Return the (X, Y) coordinate for the center point of the cell that contains the specified text.  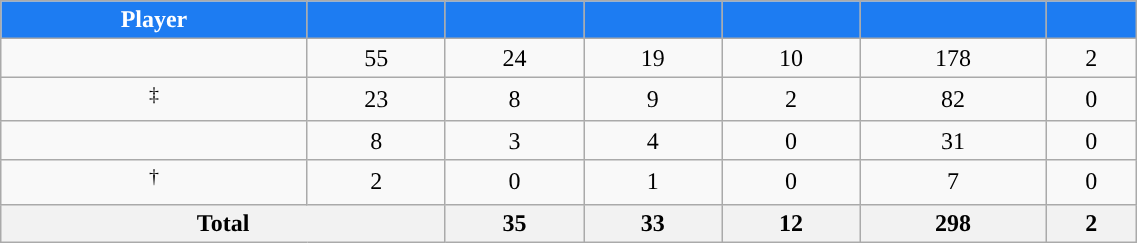
12 (791, 223)
7 (953, 182)
24 (514, 58)
Player (154, 20)
9 (653, 100)
298 (953, 223)
23 (376, 100)
82 (953, 100)
33 (653, 223)
35 (514, 223)
10 (791, 58)
4 (653, 140)
† (154, 182)
55 (376, 58)
1 (653, 182)
19 (653, 58)
‡ (154, 100)
178 (953, 58)
Total (224, 223)
3 (514, 140)
31 (953, 140)
